Detect which cell encompasses the target text, then output its (X, Y) center coordinate. 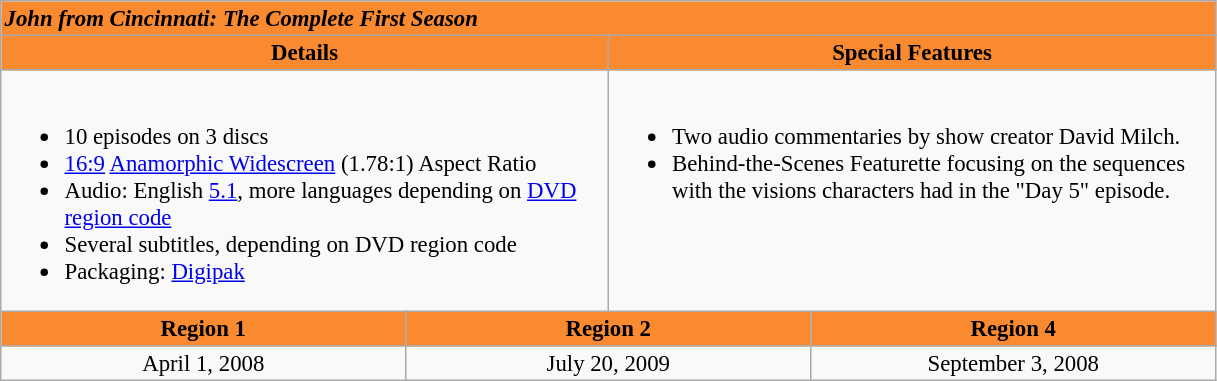
John from Cincinnati: The Complete First Season (608, 18)
September 3, 2008 (1014, 363)
Region 2 (608, 329)
Details (305, 52)
April 1, 2008 (204, 363)
Region 1 (204, 329)
Special Features (912, 52)
Region 4 (1014, 329)
July 20, 2009 (608, 363)
